Identify which cell holds the provided text, then report its (X, Y) central coordinate. 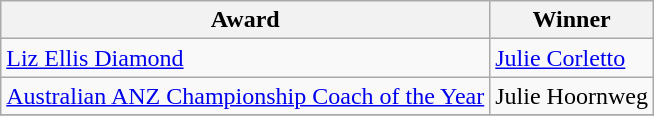
Liz Ellis Diamond (246, 58)
Award (246, 20)
Winner (572, 20)
Australian ANZ Championship Coach of the Year (246, 96)
Julie Corletto (572, 58)
Julie Hoornweg (572, 96)
